Return (x, y) of the center of cell containing provided text 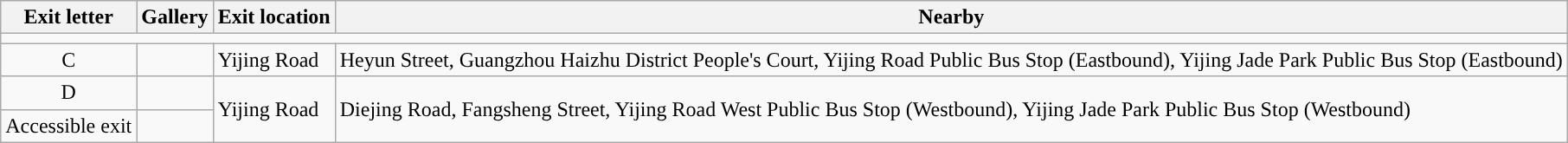
D (69, 93)
Diejing Road, Fangsheng Street, Yijing Road West Public Bus Stop (Westbound), Yijing Jade Park Public Bus Stop (Westbound) (951, 109)
Nearby (951, 17)
Heyun Street, Guangzhou Haizhu District People's Court, Yijing Road Public Bus Stop (Eastbound), Yijing Jade Park Public Bus Stop (Eastbound) (951, 60)
Gallery (175, 17)
Accessible exit (69, 126)
C (69, 60)
Exit location (273, 17)
Exit letter (69, 17)
